Search for the cell housing the specified text and yield its (x, y) center coordinate. 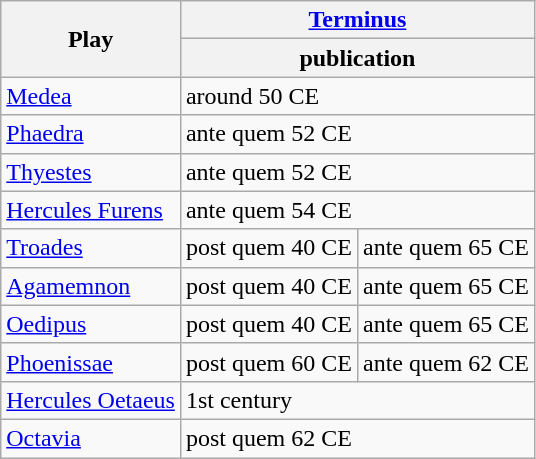
post quem 60 CE (268, 362)
Medea (91, 96)
Play (91, 39)
Phaedra (91, 134)
post quem 62 CE (357, 438)
Octavia (91, 438)
Agamemnon (91, 286)
Troades (91, 248)
Hercules Oetaeus (91, 400)
publication (357, 58)
Thyestes (91, 172)
ante quem 54 CE (357, 210)
Terminus (357, 20)
Hercules Furens (91, 210)
ante quem 62 CE (446, 362)
Oedipus (91, 324)
1st century (357, 400)
around 50 CE (357, 96)
Phoenissae (91, 362)
